Detect which cell encompasses the target text, then output its (X, Y) center coordinate. 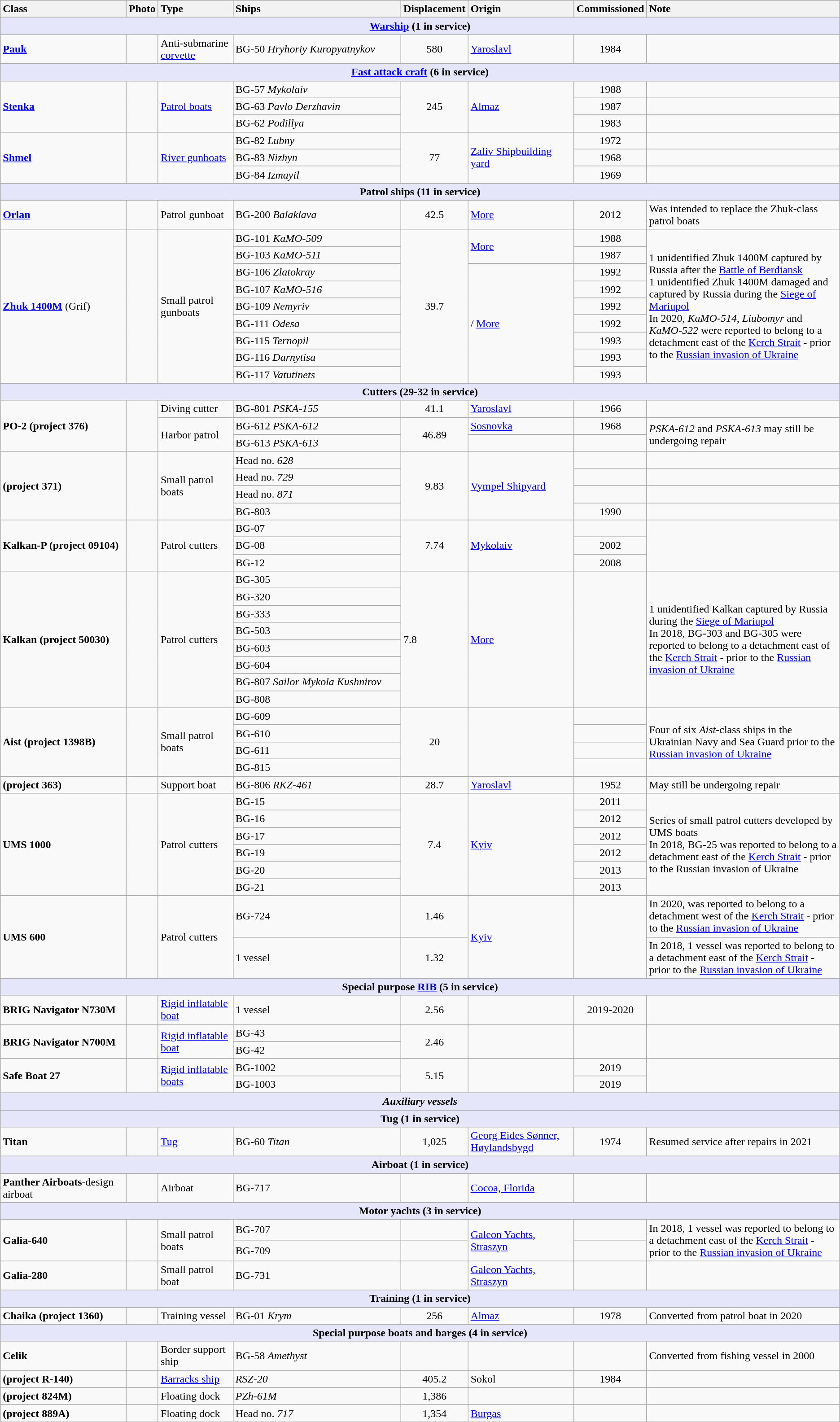
May still be undergoing repair (743, 785)
BG-1003 (317, 1084)
245 (434, 106)
Border support ship (196, 1356)
1.32 (434, 958)
BG-707 (317, 1230)
Aist (project 1398B) (64, 742)
Patrol boats (196, 106)
Titan (64, 1142)
BG-1002 (317, 1067)
2019-2020 (610, 1010)
BG-50 Hryhoriy Kuropyatnykov (317, 49)
Four of six Aist-class ships in the Ukrainian Navy and Sea Guard prior to the Russian invasion of Ukraine (743, 742)
Airboat (1 in service) (420, 1165)
Kalkan (project 50030) (64, 639)
BG-82 Lubny (317, 140)
Panther Airboats-design airboat (64, 1188)
UMS 600 (64, 937)
Patrol ships (11 in service) (420, 192)
Anti-submarine corvette (196, 49)
41.1 (434, 409)
BRIG Navigator N700M (64, 1041)
1.46 (434, 916)
Class (64, 9)
1978 (610, 1316)
Commissioned (610, 9)
Chaika (project 1360) (64, 1316)
BG-57 Mykolaiv (317, 89)
1983 (610, 123)
405.2 (434, 1379)
Displacement (434, 9)
BG-610 (317, 733)
PSKA-612 and PSKA-613 may still be undergoing repair (743, 434)
BG-103 KaMO-511 (317, 255)
39.7 (434, 307)
1,025 (434, 1142)
7.74 (434, 546)
BRIG Navigator N730M (64, 1010)
BG-612 PSKA-612 (317, 426)
BG-604 (317, 665)
BG-19 (317, 853)
Origin (521, 9)
2.46 (434, 1041)
Warship (1 in service) (420, 26)
2002 (610, 546)
BG-21 (317, 887)
1972 (610, 140)
Celik (64, 1356)
77 (434, 158)
42.5 (434, 214)
BG-12 (317, 563)
Stenka (64, 106)
Rigid inflatable boats (196, 1076)
Airboat (196, 1188)
Zaliv Shipbuilding yard (521, 158)
BG-62 Podillya (317, 123)
BG-07 (317, 529)
BG-101 KaMO-509 (317, 238)
Burgas (521, 1413)
Pauk (64, 49)
BG-115 Ternopil (317, 341)
2011 (610, 802)
BG-806 RKZ-461 (317, 785)
Kalkan-P (project 09104) (64, 546)
Special purpose RIB (5 in service) (420, 987)
1966 (610, 409)
Ships (317, 9)
Fast attack craft (6 in service) (420, 72)
BG-503 (317, 631)
28.7 (434, 785)
Galia-640 (64, 1240)
BG-84 Izmayil (317, 175)
(project 889A) (64, 1413)
PZh-61M (317, 1396)
Shmel (64, 158)
BG-01 Krym (317, 1316)
2.56 (434, 1010)
Tug (1 in service) (420, 1119)
Vympel Shipyard (521, 486)
Small patrol gunboats (196, 307)
Resumed service after repairs in 2021 (743, 1142)
BG-333 (317, 614)
BG-724 (317, 916)
BG-803 (317, 511)
1990 (610, 511)
BG-106 Zlatokray (317, 272)
Head no. 871 (317, 494)
BG-320 (317, 597)
1969 (610, 175)
5.15 (434, 1076)
BG-08 (317, 546)
Tug (196, 1142)
BG-609 (317, 716)
BG-111 Odesa (317, 324)
Auxiliary vessels (420, 1101)
9.83 (434, 486)
Note (743, 9)
Orlan (64, 214)
UMS 1000 (64, 844)
BG-801 PSKA-155 (317, 409)
Photo (142, 9)
BG-731 (317, 1275)
BG-17 (317, 836)
Training vessel (196, 1316)
7.8 (434, 639)
BG-83 Nizhyn (317, 158)
BG-807 Sailor Mykola Kushnirov (317, 682)
BG-603 (317, 648)
Mykolaiv (521, 546)
Support boat (196, 785)
Special purpose boats and barges (4 in service) (420, 1333)
1,386 (434, 1396)
7.4 (434, 844)
/ More (521, 324)
Barracks ship (196, 1379)
BG-709 (317, 1251)
BG-717 (317, 1188)
Converted from fishing vessel in 2000 (743, 1356)
In 2020, was reported to belong to a detachment west of the Kerch Strait - prior to the Russian invasion of Ukraine (743, 916)
Converted from patrol boat in 2020 (743, 1316)
2008 (610, 563)
Cocoa, Florida (521, 1188)
(project 363) (64, 785)
BG-63 Pavlo Derzhavin (317, 106)
Head no. 717 (317, 1413)
256 (434, 1316)
Diving cutter (196, 409)
Sosnovka (521, 426)
Zhuk 1400M (Grif) (64, 307)
BG-305 (317, 580)
Type (196, 9)
BG-611 (317, 750)
RSZ-20 (317, 1379)
BG-60 Titan (317, 1142)
BG-58 Amethyst (317, 1356)
46.89 (434, 434)
Safe Boat 27 (64, 1076)
BG-613 PSKA-613 (317, 443)
Motor yachts (3 in service) (420, 1211)
PO-2 (project 376) (64, 426)
BG-808 (317, 699)
BG-16 (317, 819)
BG-116 Darnytisa (317, 358)
Galia-280 (64, 1275)
20 (434, 742)
Cutters (29-32 in service) (420, 392)
BG-20 (317, 870)
(project 371) (64, 486)
(project 824M) (64, 1396)
Head no. 729 (317, 477)
Georg Eides Sønner, Høylandsbygd (521, 1142)
BG-15 (317, 802)
River gunboats (196, 158)
Head no. 628 (317, 460)
1974 (610, 1142)
Training (1 in service) (420, 1299)
580 (434, 49)
Was intended to replace the Zhuk-class patrol boats (743, 214)
BG-815 (317, 767)
Small patrol boat (196, 1275)
BG-117 Vatutinets (317, 375)
BG-109 Nemyriv (317, 306)
BG-43 (317, 1033)
Harbor patrol (196, 434)
BG-42 (317, 1050)
BG-107 KaMO-516 (317, 289)
1,354 (434, 1413)
Sokol (521, 1379)
Patrol gunboat (196, 214)
BG-200 Balaklava (317, 214)
(project R-140) (64, 1379)
1952 (610, 785)
